Identify which cell holds the provided text, then report its [X, Y] central coordinate. 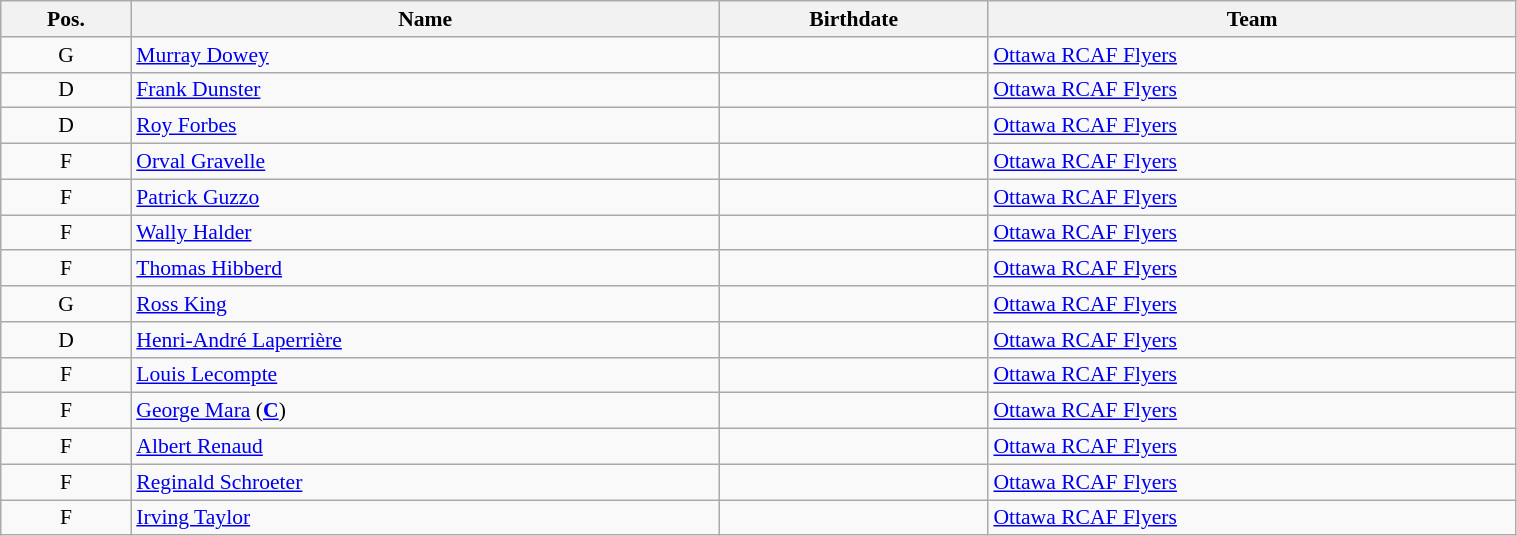
Patrick Guzzo [425, 197]
Frank Dunster [425, 90]
Name [425, 19]
Roy Forbes [425, 126]
Albert Renaud [425, 447]
Pos. [66, 19]
Thomas Hibberd [425, 269]
Reginald Schroeter [425, 482]
Irving Taylor [425, 518]
Ross King [425, 304]
Henri-André Laperrière [425, 340]
George Mara (C) [425, 411]
Louis Lecompte [425, 375]
Orval Gravelle [425, 162]
Wally Halder [425, 233]
Murray Dowey [425, 55]
Birthdate [854, 19]
Team [1252, 19]
